Identify which cell holds the provided text, then report its (x, y) central coordinate. 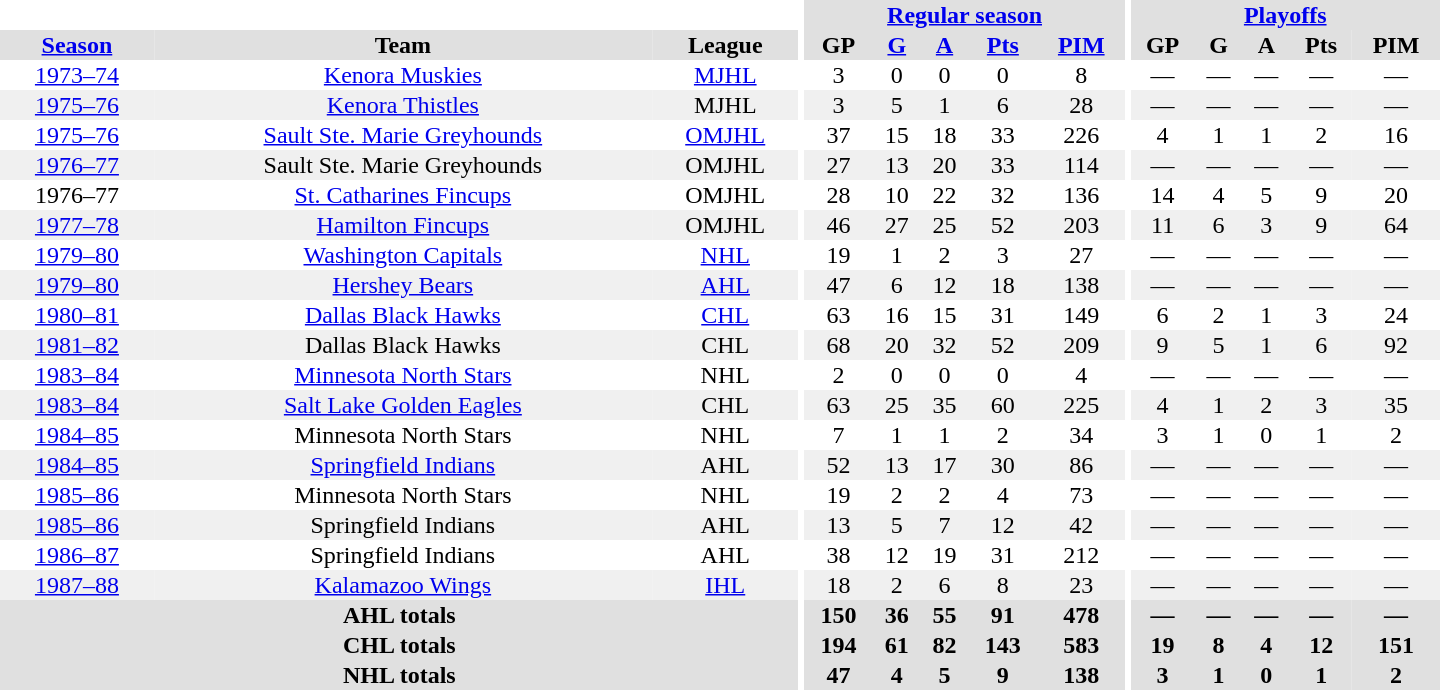
34 (1081, 435)
212 (1081, 555)
1973–74 (77, 75)
Kalamazoo Wings (403, 585)
149 (1081, 315)
68 (838, 345)
11 (1162, 225)
114 (1081, 165)
St. Catharines Fincups (403, 195)
46 (838, 225)
Team (403, 45)
Washington Capitals (403, 255)
226 (1081, 135)
1977–78 (77, 225)
1986–87 (77, 555)
Hershey Bears (403, 285)
209 (1081, 345)
60 (1002, 405)
583 (1081, 645)
Season (77, 45)
23 (1081, 585)
143 (1002, 645)
225 (1081, 405)
194 (838, 645)
1987–88 (77, 585)
151 (1396, 645)
IHL (726, 585)
92 (1396, 345)
Playoffs (1285, 15)
82 (945, 645)
64 (1396, 225)
NHL totals (400, 675)
86 (1081, 465)
Salt Lake Golden Eagles (403, 405)
61 (897, 645)
73 (1081, 495)
478 (1081, 615)
Regular season (964, 15)
Kenora Thistles (403, 105)
91 (1002, 615)
38 (838, 555)
1981–82 (77, 345)
203 (1081, 225)
37 (838, 135)
36 (897, 615)
22 (945, 195)
10 (897, 195)
24 (1396, 315)
Hamilton Fincups (403, 225)
AHL totals (400, 615)
136 (1081, 195)
42 (1081, 525)
150 (838, 615)
17 (945, 465)
League (726, 45)
1980–81 (77, 315)
CHL totals (400, 645)
14 (1162, 195)
Kenora Muskies (403, 75)
55 (945, 615)
30 (1002, 465)
